Capture the cell that displays the provided text and extract its (X, Y) central coordinate. 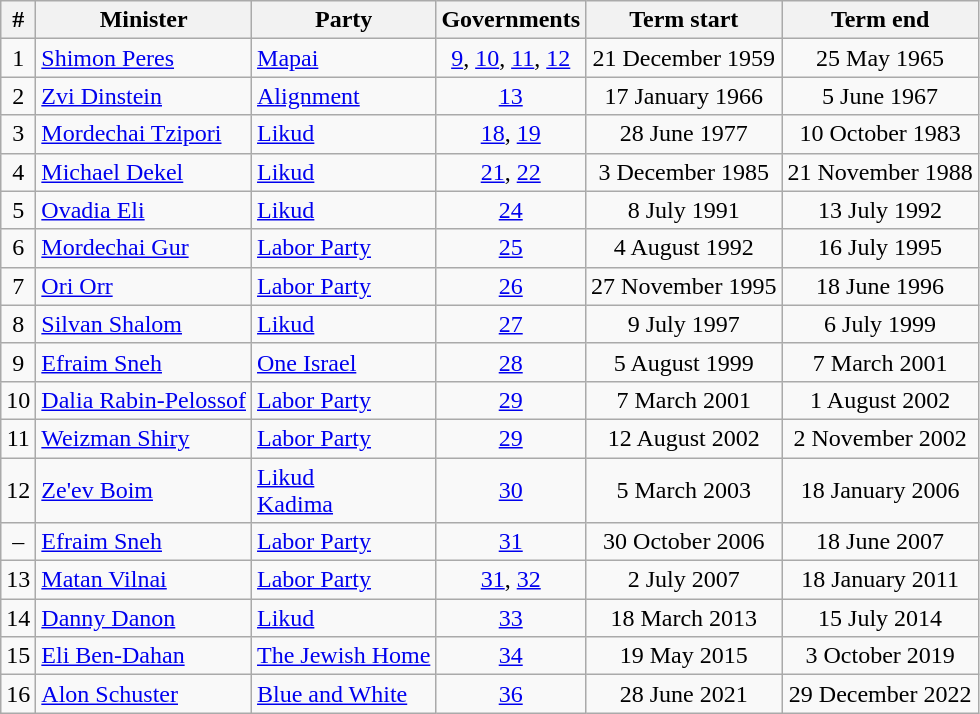
Shimon Peres (144, 58)
15 (18, 656)
31 (511, 542)
Ze'ev Boim (144, 490)
18 January 2011 (880, 580)
21 December 1959 (684, 58)
21 November 1988 (880, 172)
16 July 1995 (880, 248)
12 August 2002 (684, 438)
17 January 1966 (684, 96)
Zvi Dinstein (144, 96)
12 (18, 490)
9 July 1997 (684, 324)
6 July 1999 (880, 324)
3 (18, 134)
9, 10, 11, 12 (511, 58)
Eli Ben-Dahan (144, 656)
18 June 2007 (880, 542)
30 October 2006 (684, 542)
9 (18, 362)
33 (511, 618)
Term end (880, 20)
13 July 1992 (880, 210)
6 (18, 248)
2 (18, 96)
16 (18, 694)
Minister (144, 20)
Party (344, 20)
Dalia Rabin-Pelossof (144, 400)
1 August 2002 (880, 400)
Michael Dekel (144, 172)
25 (511, 248)
19 May 2015 (684, 656)
2 November 2002 (880, 438)
14 (18, 618)
29 December 2022 (880, 694)
18, 19 (511, 134)
Blue and White (344, 694)
18 March 2013 (684, 618)
3 October 2019 (880, 656)
Alignment (344, 96)
27 November 1995 (684, 286)
One Israel (344, 362)
10 October 1983 (880, 134)
Ori Orr (144, 286)
Matan Vilnai (144, 580)
2 July 2007 (684, 580)
18 January 2006 (880, 490)
Mapai (344, 58)
The Jewish Home (344, 656)
11 (18, 438)
28 June 2021 (684, 694)
5 (18, 210)
4 (18, 172)
Alon Schuster (144, 694)
– (18, 542)
Governments (511, 20)
7 (18, 286)
30 (511, 490)
25 May 1965 (880, 58)
4 August 1992 (684, 248)
26 (511, 286)
27 (511, 324)
Silvan Shalom (144, 324)
Mordechai Gur (144, 248)
Weizman Shiry (144, 438)
15 July 2014 (880, 618)
5 March 2003 (684, 490)
8 July 1991 (684, 210)
24 (511, 210)
21, 22 (511, 172)
# (18, 20)
28 (511, 362)
Danny Danon (144, 618)
31, 32 (511, 580)
Mordechai Tzipori (144, 134)
10 (18, 400)
28 June 1977 (684, 134)
34 (511, 656)
5 August 1999 (684, 362)
8 (18, 324)
18 June 1996 (880, 286)
36 (511, 694)
Term start (684, 20)
5 June 1967 (880, 96)
LikudKadima (344, 490)
3 December 1985 (684, 172)
1 (18, 58)
Ovadia Eli (144, 210)
